Locate the cell with the specified text and output its (X, Y) center coordinate. 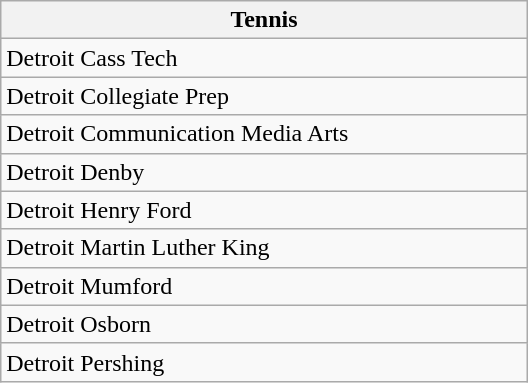
Detroit Martin Luther King (264, 248)
Detroit Denby (264, 172)
Detroit Pershing (264, 362)
Detroit Mumford (264, 286)
Tennis (264, 20)
Detroit Cass Tech (264, 58)
Detroit Communication Media Arts (264, 134)
Detroit Collegiate Prep (264, 96)
Detroit Henry Ford (264, 210)
Detroit Osborn (264, 324)
